Capture the cell that displays the provided text and extract its (x, y) central coordinate. 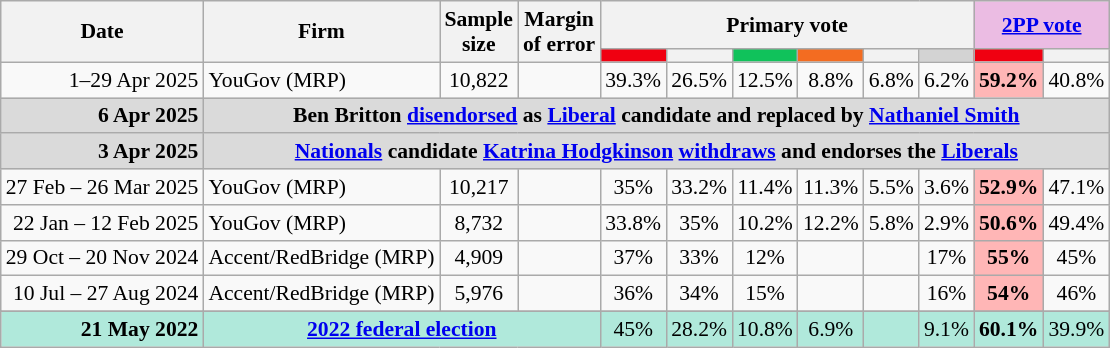
34% (699, 294)
4,909 (479, 258)
27 Feb – 26 Mar 2025 (102, 187)
Samplesize (479, 32)
10 Jul – 27 Aug 2024 (102, 294)
5.5% (892, 187)
17% (946, 258)
Marginof error (559, 32)
Date (102, 32)
8.8% (831, 80)
59.2% (1008, 80)
5,976 (479, 294)
54% (1008, 294)
10,822 (479, 80)
46% (1076, 294)
36% (633, 294)
10.8% (765, 330)
26.5% (699, 80)
39.9% (1076, 330)
28.2% (699, 330)
33.8% (633, 223)
33.2% (699, 187)
6.8% (892, 80)
21 May 2022 (102, 330)
Primary vote (787, 25)
2022 federal election (402, 330)
50.6% (1008, 223)
Ben Britton disendorsed as Liberal candidate and replaced by Nathaniel Smith (656, 116)
12% (765, 258)
39.3% (633, 80)
49.4% (1076, 223)
16% (946, 294)
10.2% (765, 223)
29 Oct – 20 Nov 2024 (102, 258)
10,217 (479, 187)
3.6% (946, 187)
52.9% (1008, 187)
55% (1008, 258)
11.3% (831, 187)
8,732 (479, 223)
33% (699, 258)
60.1% (1008, 330)
3 Apr 2025 (102, 152)
6 Apr 2025 (102, 116)
6.9% (831, 330)
2PP vote (1042, 25)
12.2% (831, 223)
Nationals candidate Katrina Hodgkinson withdraws and endorses the Liberals (656, 152)
47.1% (1076, 187)
1–29 Apr 2025 (102, 80)
37% (633, 258)
9.1% (946, 330)
6.2% (946, 80)
15% (765, 294)
2.9% (946, 223)
5.8% (892, 223)
40.8% (1076, 80)
12.5% (765, 80)
Firm (321, 32)
11.4% (765, 187)
22 Jan – 12 Feb 2025 (102, 223)
